Return (x, y) of the center of cell containing provided text 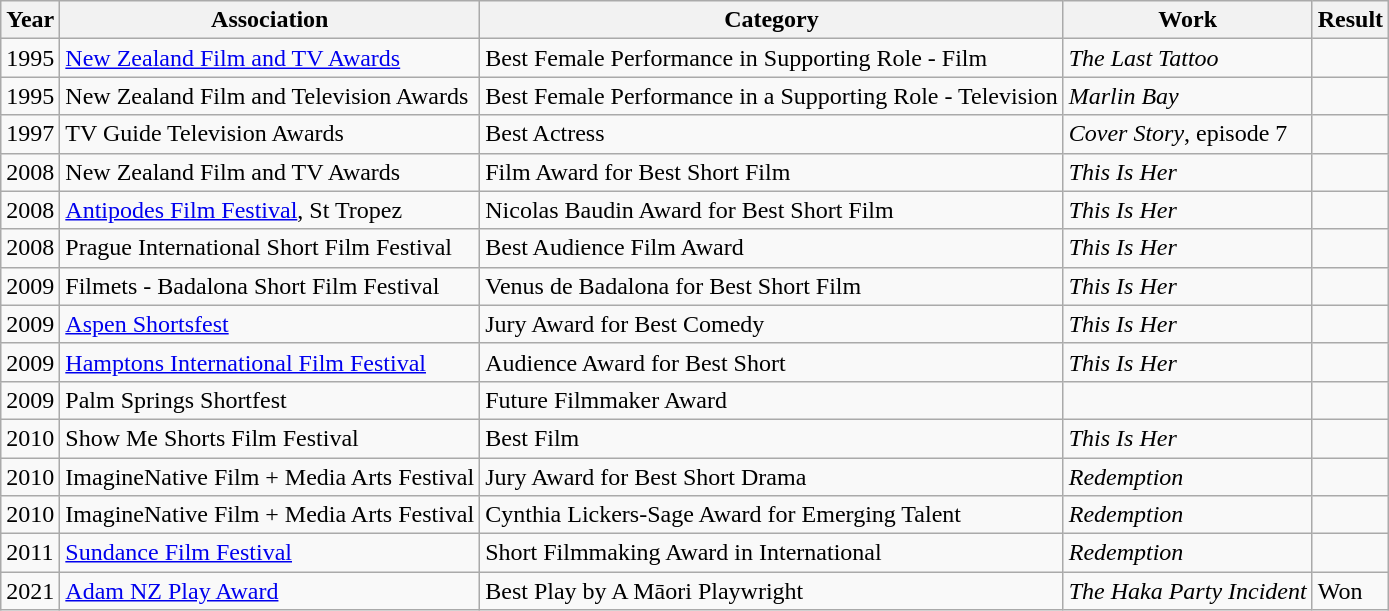
Year (30, 20)
Best Play by A Māori Playwright (772, 591)
Future Filmmaker Award (772, 400)
Filmets - Badalona Short Film Festival (270, 286)
Nicolas Baudin Award for Best Short Film (772, 210)
Won (1350, 591)
Adam NZ Play Award (270, 591)
2011 (30, 553)
Palm Springs Shortfest (270, 400)
Work (1188, 20)
2021 (30, 591)
Cynthia Lickers-Sage Award for Emerging Talent (772, 515)
Best Actress (772, 134)
Association (270, 20)
Result (1350, 20)
Jury Award for Best Comedy (772, 324)
1997 (30, 134)
Best Audience Film Award (772, 248)
Antipodes Film Festival, St Tropez (270, 210)
Sundance Film Festival (270, 553)
New Zealand Film and Television Awards (270, 96)
Best Female Performance in Supporting Role - Film (772, 58)
Prague International Short Film Festival (270, 248)
Audience Award for Best Short (772, 362)
Jury Award for Best Short Drama (772, 477)
Best Female Performance in a Supporting Role - Television (772, 96)
Venus de Badalona for Best Short Film (772, 286)
Category (772, 20)
The Last Tattoo (1188, 58)
Film Award for Best Short Film (772, 172)
TV Guide Television Awards (270, 134)
Best Film (772, 438)
Cover Story, episode 7 (1188, 134)
Hamptons International Film Festival (270, 362)
The Haka Party Incident (1188, 591)
Marlin Bay (1188, 96)
Short Filmmaking Award in International (772, 553)
Show Me Shorts Film Festival (270, 438)
Aspen Shortsfest (270, 324)
